Determine the [X, Y] coordinate at the center of the cell enclosing the given text.  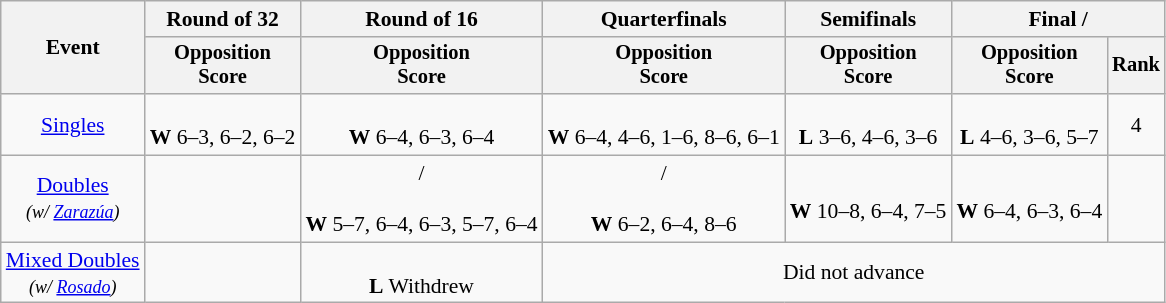
W 10–8, 6–4, 7–5 [868, 200]
L Withdrew [421, 272]
L 4–6, 3–6, 5–7 [1029, 124]
Singles [73, 124]
W 6–4, 4–6, 1–6, 8–6, 6–1 [664, 124]
L 3–6, 4–6, 3–6 [868, 124]
Mixed Doubles(w/ Rosado) [73, 272]
/ W 5–7, 6–4, 6–3, 5–7, 6–4 [421, 200]
Event [73, 48]
Rank [1136, 66]
Final / [1058, 19]
W 6–3, 6–2, 6–2 [223, 124]
Did not advance [854, 272]
Round of 16 [421, 19]
/ W 6–2, 6–4, 8–6 [664, 200]
4 [1136, 124]
Doubles(w/ Zarazúa) [73, 200]
Semifinals [868, 19]
Quarterfinals [664, 19]
Round of 32 [223, 19]
